Locate the cell with the specified text and output its (x, y) center coordinate. 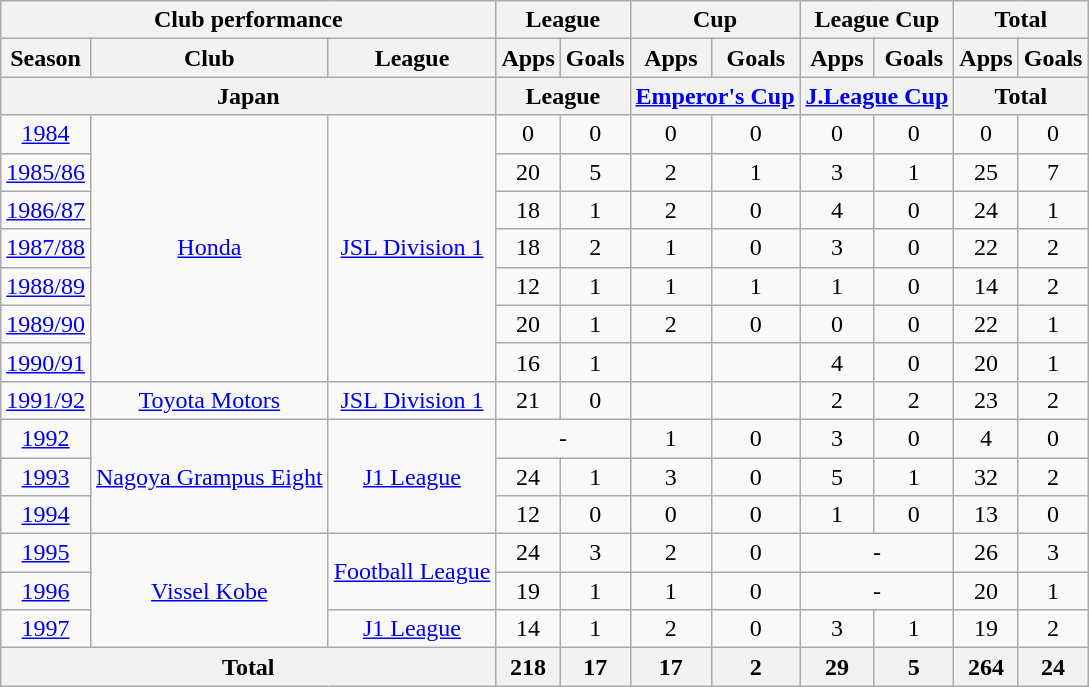
7 (1053, 172)
29 (837, 667)
Nagoya Grampus Eight (209, 476)
1985/86 (46, 172)
Season (46, 58)
Club performance (248, 20)
J.League Cup (877, 96)
1993 (46, 477)
25 (986, 172)
1984 (46, 134)
Cup (715, 20)
21 (528, 400)
23 (986, 400)
218 (528, 667)
1991/92 (46, 400)
Emperor's Cup (715, 96)
1994 (46, 515)
Japan (248, 96)
1995 (46, 553)
26 (986, 553)
Toyota Motors (209, 400)
1996 (46, 591)
264 (986, 667)
Club (209, 58)
1986/87 (46, 210)
1992 (46, 438)
1988/89 (46, 286)
32 (986, 477)
1997 (46, 629)
13 (986, 515)
Honda (209, 248)
League Cup (877, 20)
Football League (412, 572)
16 (528, 362)
1989/90 (46, 324)
1987/88 (46, 248)
Vissel Kobe (209, 591)
1990/91 (46, 362)
